Determine the (x, y) coordinate at the center of the cell enclosing the given text.  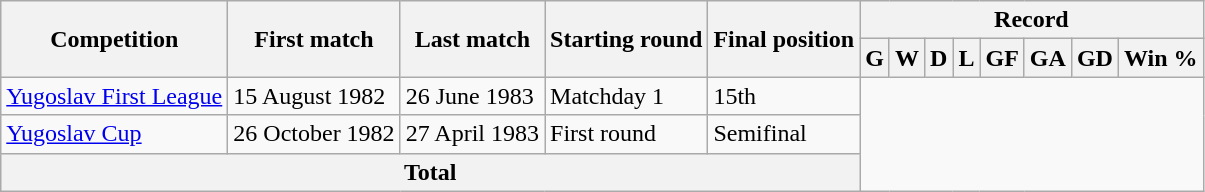
15th (784, 96)
Semifinal (784, 134)
Yugoslav Cup (114, 134)
26 October 1982 (314, 134)
W (906, 58)
26 June 1983 (472, 96)
First round (626, 134)
G (875, 58)
Matchday 1 (626, 96)
GA (1048, 58)
D (938, 58)
Starting round (626, 39)
Competition (114, 39)
Yugoslav First League (114, 96)
Last match (472, 39)
Total (430, 172)
GF (1002, 58)
L (966, 58)
27 April 1983 (472, 134)
Win % (1160, 58)
Final position (784, 39)
Record (1032, 20)
15 August 1982 (314, 96)
First match (314, 39)
GD (1094, 58)
